Pinpoint the cell where the given text exists, returning its [x, y] midpoint coordinate. 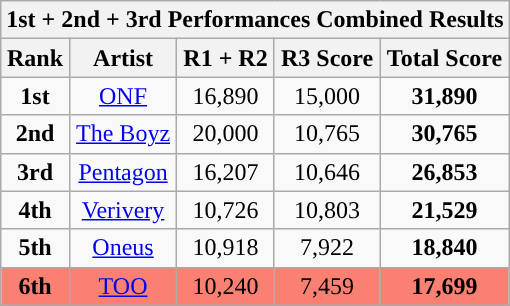
10,240 [226, 286]
R1 + R2 [226, 58]
ONF [122, 96]
18,840 [444, 248]
Pentagon [122, 172]
20,000 [226, 134]
7,922 [327, 248]
10,918 [226, 248]
21,529 [444, 210]
Rank [36, 58]
15,000 [327, 96]
5th [36, 248]
10,765 [327, 134]
30,765 [444, 134]
Oneus [122, 248]
16,890 [226, 96]
2nd [36, 134]
TOO [122, 286]
Total Score [444, 58]
16,207 [226, 172]
10,803 [327, 210]
1st [36, 96]
31,890 [444, 96]
10,726 [226, 210]
Verivery [122, 210]
3rd [36, 172]
26,853 [444, 172]
10,646 [327, 172]
4th [36, 210]
Artist [122, 58]
The Boyz [122, 134]
1st + 2nd + 3rd Performances Combined Results [255, 20]
7,459 [327, 286]
6th [36, 286]
R3 Score [327, 58]
17,699 [444, 286]
